Output the (x, y) coordinate of the center of the cell containing the given text.  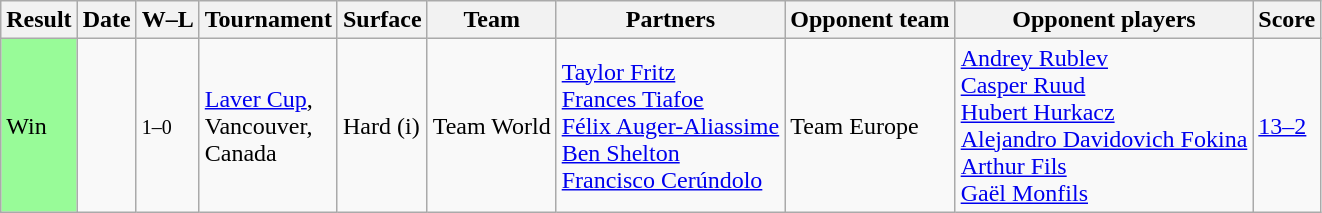
Result (39, 20)
Date (106, 20)
Tournament (268, 20)
Partners (670, 20)
Hard (i) (382, 126)
Team (492, 20)
1–0 (168, 126)
Opponent players (1104, 20)
Team Europe (870, 126)
W–L (168, 20)
Team World (492, 126)
Andrey RublevCasper RuudHubert HurkaczAlejandro Davidovich FokinaArthur FilsGaël Monfils (1104, 126)
Laver Cup, Vancouver, Canada (268, 126)
Score (1287, 20)
Opponent team (870, 20)
13–2 (1287, 126)
Surface (382, 20)
Taylor FritzFrances TiafoeFélix Auger-AliassimeBen SheltonFrancisco Cerúndolo (670, 126)
Win (39, 126)
